Locate the cell with the specified text and output its (X, Y) center coordinate. 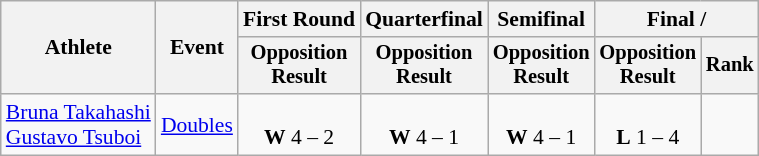
Quarterfinal (424, 19)
Semifinal (542, 19)
Event (197, 48)
Doubles (197, 124)
Rank (730, 66)
W 4 – 2 (299, 124)
Final / (676, 19)
First Round (299, 19)
Athlete (78, 48)
Bruna TakahashiGustavo Tsuboi (78, 124)
L 1 – 4 (648, 124)
